Search for the cell housing the specified text and yield its [X, Y] center coordinate. 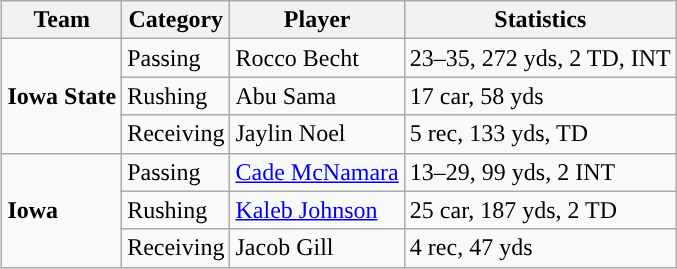
Cade McNamara [317, 172]
17 car, 58 yds [540, 96]
Iowa [62, 210]
4 rec, 47 yds [540, 248]
Rocco Becht [317, 58]
Abu Sama [317, 96]
Player [317, 20]
Statistics [540, 20]
13–29, 99 yds, 2 INT [540, 172]
Team [62, 20]
Category [176, 20]
Jaylin Noel [317, 134]
Iowa State [62, 96]
25 car, 187 yds, 2 TD [540, 210]
Kaleb Johnson [317, 210]
23–35, 272 yds, 2 TD, INT [540, 58]
5 rec, 133 yds, TD [540, 134]
Jacob Gill [317, 248]
